Capture the cell that displays the provided text and extract its (x, y) central coordinate. 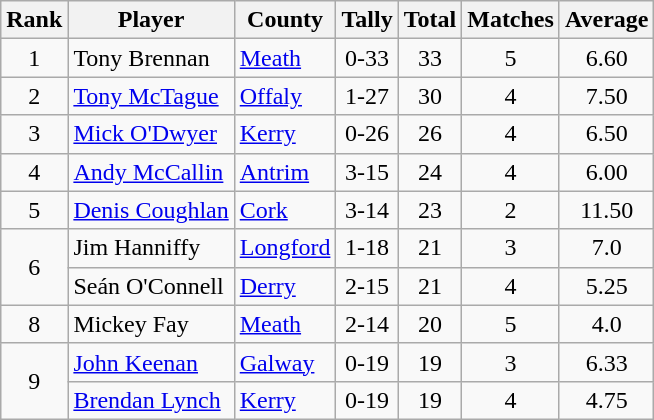
6.33 (606, 362)
County (285, 20)
Total (430, 20)
Rank (34, 20)
3-15 (367, 172)
5.25 (606, 286)
26 (430, 134)
Seán O'Connell (151, 286)
1-18 (367, 248)
33 (430, 58)
11.50 (606, 210)
Galway (285, 362)
John Keenan (151, 362)
Derry (285, 286)
6.00 (606, 172)
2-15 (367, 286)
Cork (285, 210)
1-27 (367, 96)
Brendan Lynch (151, 400)
6.50 (606, 134)
Mick O'Dwyer (151, 134)
2-14 (367, 324)
7.0 (606, 248)
9 (34, 381)
3-14 (367, 210)
7.50 (606, 96)
Tony Brennan (151, 58)
6 (34, 267)
4.75 (606, 400)
Denis Coughlan (151, 210)
Longford (285, 248)
Matches (511, 20)
Player (151, 20)
Antrim (285, 172)
24 (430, 172)
4.0 (606, 324)
8 (34, 324)
Offaly (285, 96)
Andy McCallin (151, 172)
6.60 (606, 58)
23 (430, 210)
Mickey Fay (151, 324)
0-33 (367, 58)
Tally (367, 20)
Average (606, 20)
20 (430, 324)
Tony McTague (151, 96)
1 (34, 58)
0-26 (367, 134)
Jim Hanniffy (151, 248)
30 (430, 96)
